Locate the cell with the specified text and output its [x, y] center coordinate. 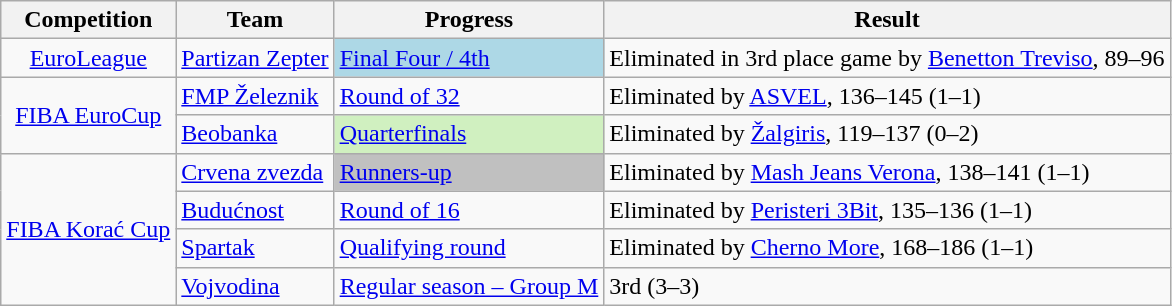
Eliminated by Mash Jeans Verona, 138–141 (1–1) [887, 172]
FMP Železnik [255, 96]
Round of 16 [469, 210]
Eliminated by ASVEL, 136–145 (1–1) [887, 96]
Final Four / 4th [469, 58]
Partizan Zepter [255, 58]
EuroLeague [88, 58]
FIBA EuroCup [88, 115]
Regular season – Group M [469, 286]
Vojvodina [255, 286]
Beobanka [255, 134]
Spartak [255, 248]
Qualifying round [469, 248]
Round of 32 [469, 96]
Quarterfinals [469, 134]
Eliminated by Žalgiris, 119–137 (0–2) [887, 134]
Eliminated by Cherno More, 168–186 (1–1) [887, 248]
Result [887, 20]
Progress [469, 20]
Competition [88, 20]
3rd (3–3) [887, 286]
Team [255, 20]
Crvena zvezda [255, 172]
FIBA Korać Cup [88, 229]
Budućnost [255, 210]
Eliminated in 3rd place game by Benetton Treviso, 89–96 [887, 58]
Eliminated by Peristeri 3Bit, 135–136 (1–1) [887, 210]
Runners-up [469, 172]
